Return the [x, y] coordinate for the center point of the cell that contains the specified text.  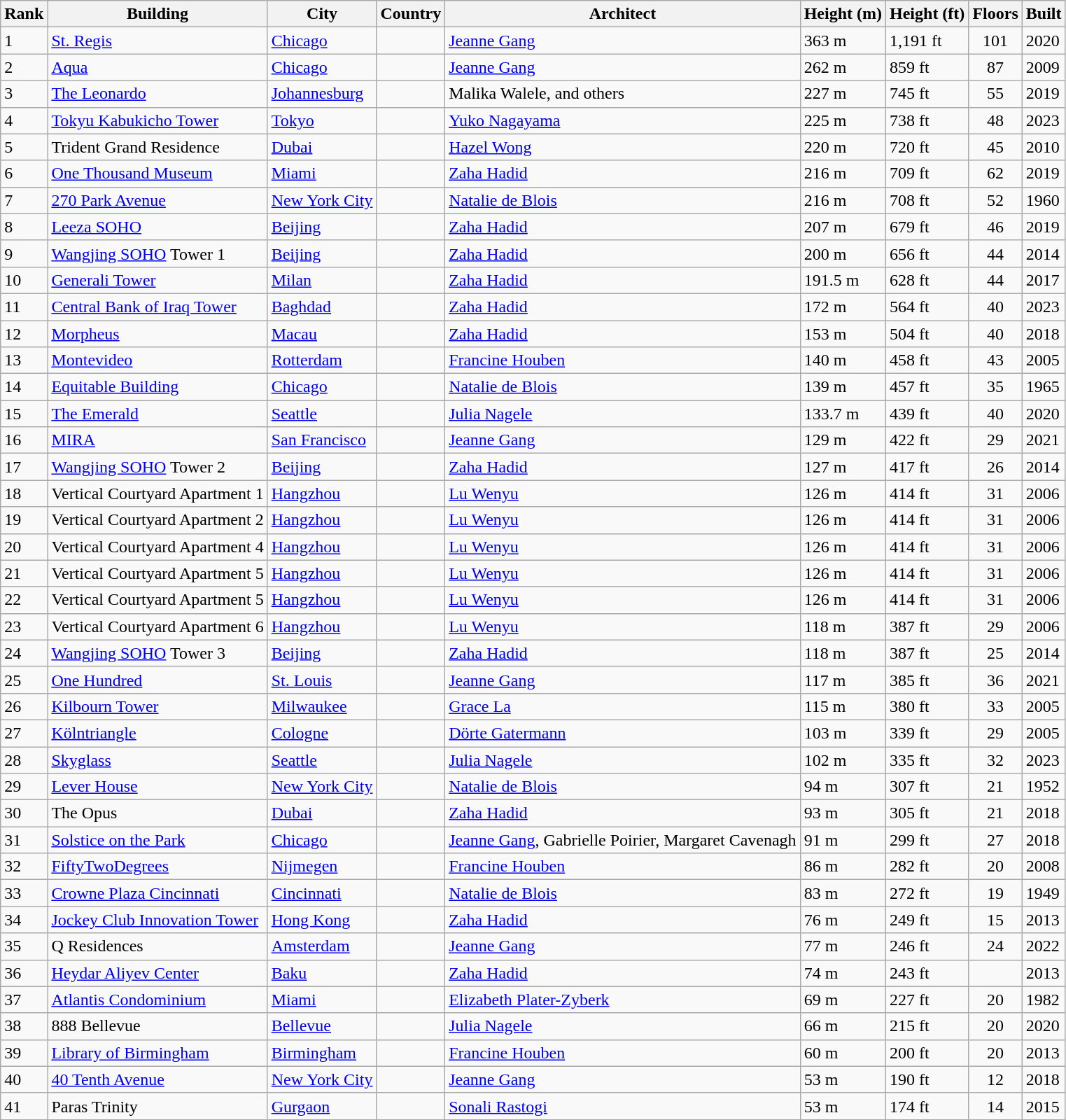
60 m [843, 1053]
74 m [843, 973]
Height (ft) [927, 14]
457 ft [927, 387]
417 ft [927, 467]
127 m [843, 467]
3 [24, 94]
305 ft [927, 813]
720 ft [927, 147]
115 m [843, 706]
87 [995, 67]
Trident Grand Residence [157, 147]
Library of Birmingham [157, 1053]
94 m [843, 787]
Rotterdam [322, 360]
45 [995, 147]
Rank [24, 14]
191.5 m [843, 280]
2022 [1044, 946]
66 m [843, 1026]
200 m [843, 253]
One Thousand Museum [157, 174]
76 m [843, 920]
385 ft [927, 680]
745 ft [927, 94]
628 ft [927, 280]
172 m [843, 307]
207 m [843, 227]
2009 [1044, 67]
1965 [1044, 387]
133.7 m [843, 414]
1,191 ft [927, 41]
307 ft [927, 787]
439 ft [927, 414]
23 [24, 626]
Vertical Courtyard Apartment 2 [157, 520]
2008 [1044, 867]
Dörte Gatermann [623, 733]
Hazel Wong [623, 147]
Skyglass [157, 759]
Tokyu Kabukicho Tower [157, 120]
Sonali Rastogi [623, 1106]
1949 [1044, 893]
4 [24, 120]
18 [24, 493]
Bellevue [322, 1026]
1960 [1044, 200]
174 ft [927, 1106]
Crowne Plaza Cincinnati [157, 893]
243 ft [927, 973]
1952 [1044, 787]
282 ft [927, 867]
Height (m) [843, 14]
Gurgaon [322, 1106]
8 [24, 227]
7 [24, 200]
Building [157, 14]
Baku [322, 973]
Vertical Courtyard Apartment 4 [157, 547]
190 ft [927, 1079]
Malika Walele, and others [623, 94]
140 m [843, 360]
153 m [843, 334]
39 [24, 1053]
656 ft [927, 253]
200 ft [927, 1053]
Wangjing SOHO Tower 2 [157, 467]
30 [24, 813]
Kilbourn Tower [157, 706]
1 [24, 41]
Macau [322, 334]
1982 [1044, 1000]
225 m [843, 120]
102 m [843, 759]
41 [24, 1106]
Solstice on the Park [157, 840]
Grace La [623, 706]
679 ft [927, 227]
52 [995, 200]
422 ft [927, 440]
227 ft [927, 1000]
86 m [843, 867]
Nijmegen [322, 867]
One Hundred [157, 680]
13 [24, 360]
38 [24, 1026]
2 [24, 67]
299 ft [927, 840]
246 ft [927, 946]
Elizabeth Plater-Zyberk [623, 1000]
Tokyo [322, 120]
564 ft [927, 307]
272 ft [927, 893]
40 Tenth Avenue [157, 1079]
139 m [843, 387]
Milwaukee [322, 706]
Cincinnati [322, 893]
Floors [995, 14]
6 [24, 174]
Equitable Building [157, 387]
129 m [843, 440]
Built [1044, 14]
Yuko Nagayama [623, 120]
220 m [843, 147]
MIRA [157, 440]
93 m [843, 813]
83 m [843, 893]
270 Park Avenue [157, 200]
Montevideo [157, 360]
859 ft [927, 67]
103 m [843, 733]
St. Louis [322, 680]
Architect [623, 14]
11 [24, 307]
339 ft [927, 733]
22 [24, 600]
Amsterdam [322, 946]
Hong Kong [322, 920]
Baghdad [322, 307]
504 ft [927, 334]
2017 [1044, 280]
Johannesburg [322, 94]
Central Bank of Iraq Tower [157, 307]
43 [995, 360]
77 m [843, 946]
Kölntriangle [157, 733]
117 m [843, 680]
708 ft [927, 200]
17 [24, 467]
Jeanne Gang, Gabrielle Poirier, Margaret Cavenagh [623, 840]
91 m [843, 840]
Birmingham [322, 1053]
55 [995, 94]
FiftyTwoDegrees [157, 867]
San Francisco [322, 440]
227 m [843, 94]
The Opus [157, 813]
Lever House [157, 787]
28 [24, 759]
Wangjing SOHO Tower 3 [157, 653]
888 Bellevue [157, 1026]
Leeza SOHO [157, 227]
Morpheus [157, 334]
Atlantis Condominium [157, 1000]
16 [24, 440]
Wangjing SOHO Tower 1 [157, 253]
Q Residences [157, 946]
363 m [843, 41]
458 ft [927, 360]
2010 [1044, 147]
101 [995, 41]
262 m [843, 67]
Jockey Club Innovation Tower [157, 920]
Paras Trinity [157, 1106]
City [322, 14]
249 ft [927, 920]
Cologne [322, 733]
Country [411, 14]
215 ft [927, 1026]
380 ft [927, 706]
709 ft [927, 174]
2015 [1044, 1106]
10 [24, 280]
Vertical Courtyard Apartment 1 [157, 493]
34 [24, 920]
46 [995, 227]
335 ft [927, 759]
62 [995, 174]
48 [995, 120]
9 [24, 253]
St. Regis [157, 41]
37 [24, 1000]
Heydar Aliyev Center [157, 973]
Generali Tower [157, 280]
Aqua [157, 67]
The Leonardo [157, 94]
Vertical Courtyard Apartment 6 [157, 626]
Milan [322, 280]
The Emerald [157, 414]
5 [24, 147]
69 m [843, 1000]
738 ft [927, 120]
